For the text-containing cell, return its midpoint in [X, Y] coordinate format. 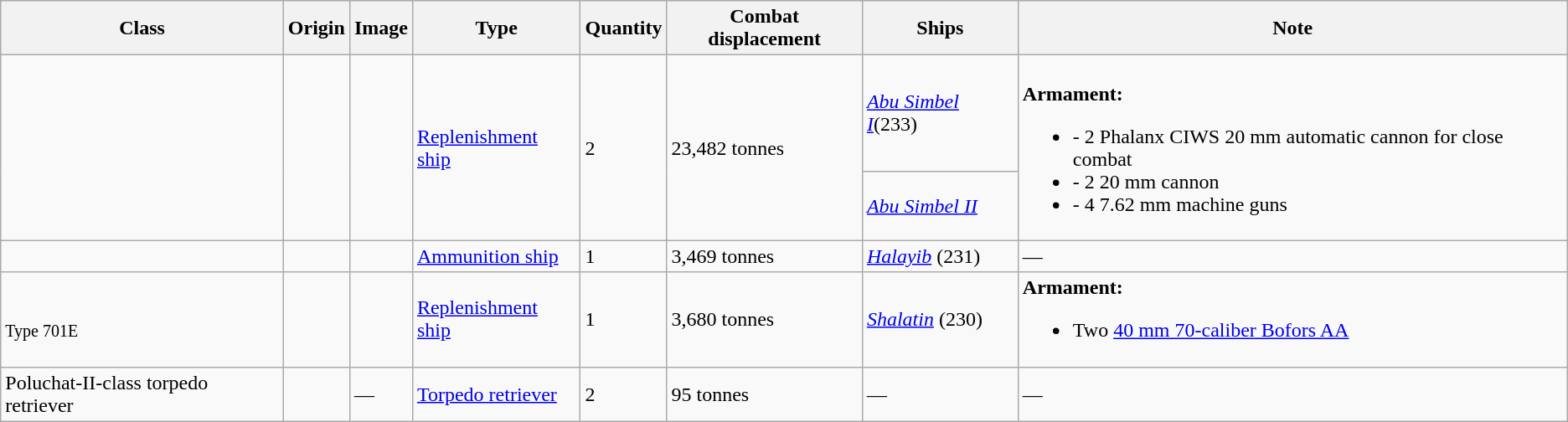
23,482 tonnes [764, 147]
Type 701E [142, 320]
Combat displacement [764, 28]
Abu Simbel II [940, 206]
Quantity [623, 28]
Ammunition ship [496, 256]
95 tonnes [764, 394]
3,680 tonnes [764, 320]
Image [380, 28]
3,469 tonnes [764, 256]
Armament:- 2 Phalanx CIWS 20 mm automatic cannon for close combat- 2 20 mm cannon- 4 7.62 mm machine guns [1292, 147]
Class [142, 28]
Ships [940, 28]
Abu Simbel I(233) [940, 114]
Shalatin (230) [940, 320]
Halayib (231) [940, 256]
Type [496, 28]
Note [1292, 28]
Poluchat-II-class torpedo retriever [142, 394]
Torpedo retriever [496, 394]
Origin [317, 28]
Armament:Two 40 mm 70-caliber Bofors AA [1292, 320]
